From the cell containing the given text, extract its center point as [x, y] coordinate. 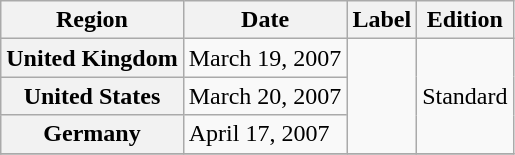
March 19, 2007 [265, 58]
Date [265, 20]
Region [92, 20]
April 17, 2007 [265, 134]
Label [382, 20]
Edition [465, 20]
Germany [92, 134]
United States [92, 96]
United Kingdom [92, 58]
Standard [465, 96]
March 20, 2007 [265, 96]
